Return [X, Y] of the center of cell containing provided text 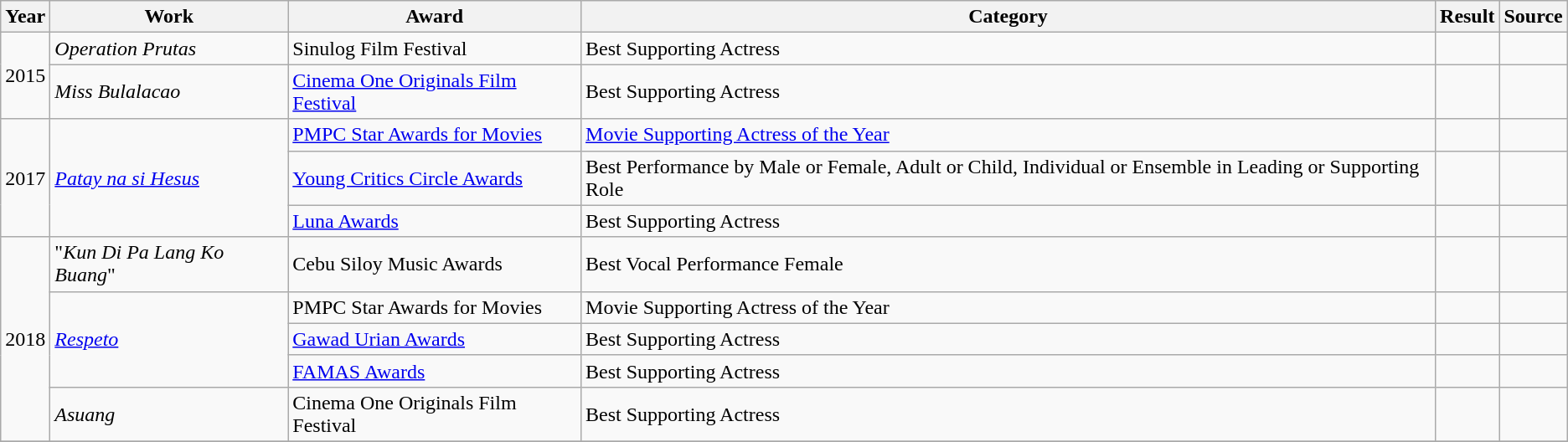
2017 [25, 177]
Work [169, 17]
2018 [25, 339]
Source [1533, 17]
Gawad Urian Awards [435, 339]
"Kun Di Pa Lang Ko Buang" [169, 265]
Category [1008, 17]
Respeto [169, 339]
Award [435, 17]
Year [25, 17]
Patay na si Hesus [169, 177]
Miss Bulalacao [169, 92]
2015 [25, 75]
Best Performance by Male or Female, Adult or Child, Individual or Ensemble in Leading or Supporting Role [1008, 177]
Luna Awards [435, 221]
Operation Prutas [169, 49]
Result [1467, 17]
Asuang [169, 414]
Sinulog Film Festival [435, 49]
Cebu Siloy Music Awards [435, 265]
Best Vocal Performance Female [1008, 265]
Young Critics Circle Awards [435, 177]
FAMAS Awards [435, 371]
